Extract the (X, Y) coordinate from the center of the cell holding the provided text.  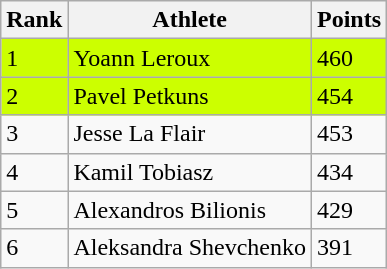
1 (34, 58)
Points (350, 20)
3 (34, 134)
Yoann Leroux (190, 58)
Jesse La Flair (190, 134)
Pavel Petkuns (190, 96)
460 (350, 58)
434 (350, 172)
Kamil Tobiasz (190, 172)
2 (34, 96)
429 (350, 210)
Athlete (190, 20)
6 (34, 248)
Alexandros Bilionis (190, 210)
5 (34, 210)
4 (34, 172)
391 (350, 248)
453 (350, 134)
Rank (34, 20)
454 (350, 96)
Aleksandra Shevchenko (190, 248)
